Determine the [x, y] coordinate at the center of the cell enclosing the given text.  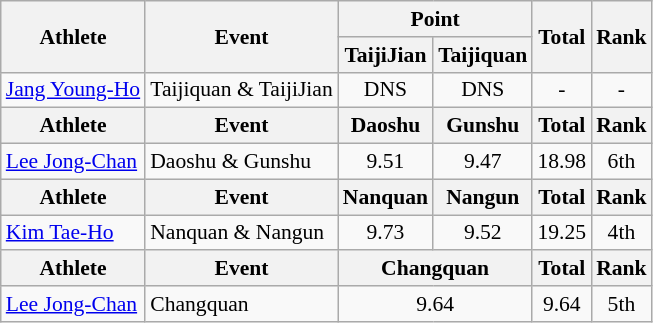
9.73 [386, 233]
6th [622, 162]
TaijiJian [386, 55]
5th [622, 304]
Daoshu & Gunshu [242, 162]
9.52 [482, 233]
Nangun [482, 197]
Taijiquan [482, 55]
Daoshu [386, 126]
Gunshu [482, 126]
Taijiquan & TaijiJian [242, 90]
Jang Young-Ho [73, 90]
19.25 [562, 233]
4th [622, 233]
Kim Tae-Ho [73, 233]
Nanquan [386, 197]
Nanquan & Nangun [242, 233]
9.51 [386, 162]
18.98 [562, 162]
Point [436, 19]
9.47 [482, 162]
